Scan for the cell matching the given text and deliver its [x, y] coordinate at center. 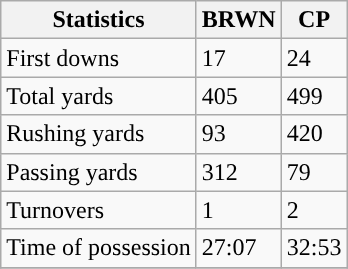
312 [238, 172]
Passing yards [99, 172]
405 [238, 96]
27:07 [238, 248]
17 [238, 58]
Statistics [99, 20]
1 [238, 210]
2 [314, 210]
24 [314, 58]
420 [314, 134]
93 [238, 134]
Turnovers [99, 210]
499 [314, 96]
32:53 [314, 248]
First downs [99, 58]
BRWN [238, 20]
CP [314, 20]
79 [314, 172]
Rushing yards [99, 134]
Time of possession [99, 248]
Total yards [99, 96]
